For the text-containing cell, return its midpoint in (X, Y) coordinate format. 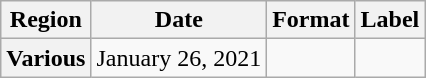
Region (46, 20)
Date (179, 20)
Label (390, 20)
January 26, 2021 (179, 58)
Format (311, 20)
Various (46, 58)
